Identify which cell holds the provided text, then report its (x, y) central coordinate. 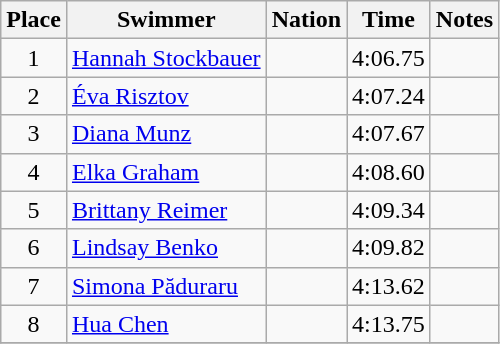
Diana Munz (166, 134)
Time (389, 20)
4:13.62 (389, 286)
Notes (464, 20)
Lindsay Benko (166, 248)
Éva Risztov (166, 96)
7 (34, 286)
Nation (306, 20)
Swimmer (166, 20)
4 (34, 172)
4:09.82 (389, 248)
4:09.34 (389, 210)
4:07.24 (389, 96)
Place (34, 20)
1 (34, 58)
Elka Graham (166, 172)
Brittany Reimer (166, 210)
5 (34, 210)
3 (34, 134)
4:08.60 (389, 172)
6 (34, 248)
Hua Chen (166, 324)
2 (34, 96)
8 (34, 324)
Simona Păduraru (166, 286)
4:07.67 (389, 134)
4:06.75 (389, 58)
Hannah Stockbauer (166, 58)
4:13.75 (389, 324)
